Pinpoint the cell where the given text exists, returning its (X, Y) midpoint coordinate. 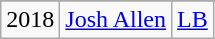
Josh Allen (116, 20)
2018 (30, 20)
LB (193, 20)
